Detect which cell encompasses the target text, then output its [X, Y] center coordinate. 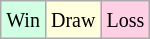
Loss [126, 20]
Draw [72, 20]
Win [24, 20]
